Return [X, Y] of the center of cell containing provided text 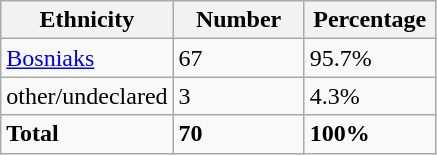
Total [87, 134]
95.7% [370, 58]
67 [238, 58]
Number [238, 20]
70 [238, 134]
Bosniaks [87, 58]
Percentage [370, 20]
4.3% [370, 96]
other/undeclared [87, 96]
Ethnicity [87, 20]
100% [370, 134]
3 [238, 96]
